Find where the given text appears and provide that cell's center as (x, y) coordinate. 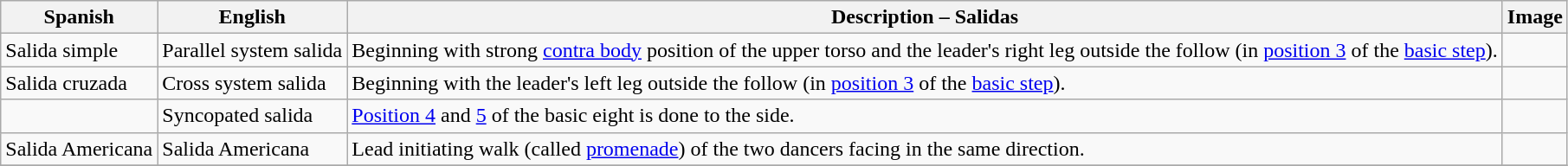
Description – Salidas (925, 17)
Image (1534, 17)
Beginning with the leader's left leg outside the follow (in position 3 of the basic step). (925, 83)
Beginning with strong contra body position of the upper torso and the leader's right leg outside the follow (in position 3 of the basic step). (925, 50)
Position 4 and 5 of the basic eight is done to the side. (925, 116)
Spanish (80, 17)
English (253, 17)
Syncopated salida (253, 116)
Salida cruzada (80, 83)
Lead initiating walk (called promenade) of the two dancers facing in the same direction. (925, 149)
Salida simple (80, 50)
Cross system salida (253, 83)
Parallel system salida (253, 50)
